For the text-containing cell, return its midpoint in (x, y) coordinate format. 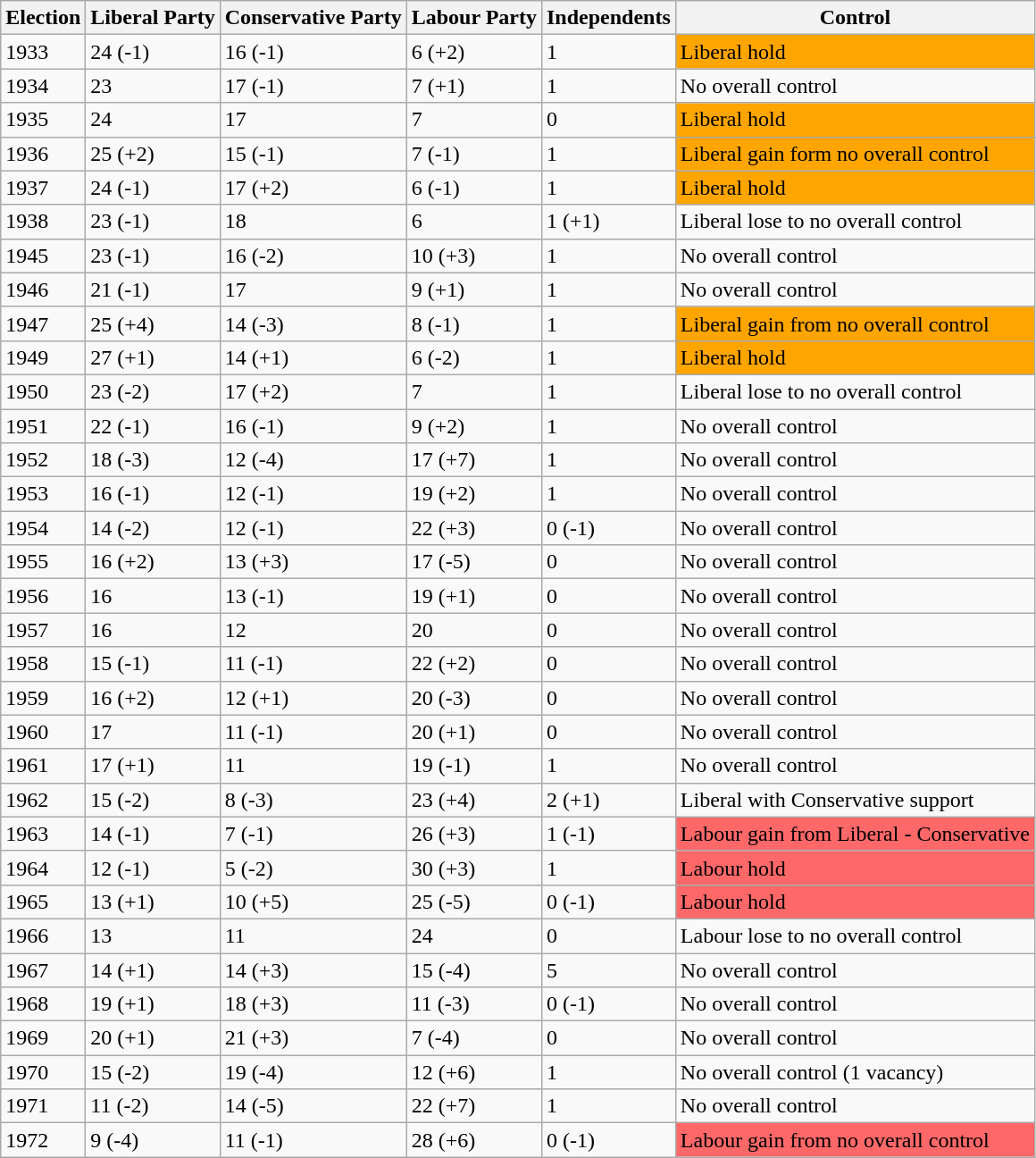
1950 (43, 391)
18 (313, 222)
12 (+6) (473, 1072)
5 (-2) (313, 868)
23 (153, 86)
20 (473, 630)
6 (-1) (473, 188)
1959 (43, 698)
22 (+2) (473, 664)
12 (+1) (313, 698)
16 (-2) (313, 256)
1963 (43, 834)
1958 (43, 664)
1946 (43, 289)
10 (+3) (473, 256)
1949 (43, 357)
1956 (43, 596)
1961 (43, 766)
Independents (608, 18)
1968 (43, 1004)
1971 (43, 1106)
22 (+3) (473, 528)
9 (+1) (473, 289)
25 (+4) (153, 323)
1970 (43, 1072)
15 (-4) (473, 969)
23 (-2) (153, 391)
12 (313, 630)
5 (608, 969)
19 (-1) (473, 766)
Liberal Party (153, 18)
23 (+4) (473, 800)
Conservative Party (313, 18)
21 (-1) (153, 289)
21 (+3) (313, 1038)
20 (-3) (473, 698)
1952 (43, 460)
18 (+3) (313, 1004)
1966 (43, 936)
Labour gain from no overall control (855, 1140)
1938 (43, 222)
27 (+1) (153, 357)
Election (43, 18)
Liberal gain form no overall control (855, 154)
1934 (43, 86)
Labour lose to no overall control (855, 936)
11 (-3) (473, 1004)
26 (+3) (473, 834)
1960 (43, 732)
25 (+2) (153, 154)
6 (473, 222)
2 (+1) (608, 800)
12 (-4) (313, 460)
7 (-4) (473, 1038)
25 (-5) (473, 902)
1935 (43, 120)
19 (-4) (313, 1072)
17 (+7) (473, 460)
18 (-3) (153, 460)
1937 (43, 188)
10 (+5) (313, 902)
14 (-5) (313, 1106)
1 (-1) (608, 834)
17 (+1) (153, 766)
30 (+3) (473, 868)
1965 (43, 902)
14 (-2) (153, 528)
1955 (43, 562)
1953 (43, 494)
No overall control (1 vacancy) (855, 1072)
Labour gain from Liberal - Conservative (855, 834)
13 (-1) (313, 596)
1954 (43, 528)
1945 (43, 256)
1933 (43, 52)
Labour Party (473, 18)
19 (+2) (473, 494)
13 (+3) (313, 562)
22 (-1) (153, 426)
7 (+1) (473, 86)
22 (+7) (473, 1106)
1969 (43, 1038)
17 (-1) (313, 86)
1957 (43, 630)
13 (+1) (153, 902)
17 (-5) (473, 562)
11 (-2) (153, 1106)
1972 (43, 1140)
Liberal gain from no overall control (855, 323)
1967 (43, 969)
1962 (43, 800)
6 (-2) (473, 357)
14 (+3) (313, 969)
1 (+1) (608, 222)
Liberal with Conservative support (855, 800)
Control (855, 18)
14 (-3) (313, 323)
1936 (43, 154)
1947 (43, 323)
8 (-1) (473, 323)
6 (+2) (473, 52)
14 (-1) (153, 834)
1951 (43, 426)
9 (-4) (153, 1140)
28 (+6) (473, 1140)
8 (-3) (313, 800)
9 (+2) (473, 426)
13 (153, 936)
1964 (43, 868)
